Detect which cell encompasses the target text, then output its (X, Y) center coordinate. 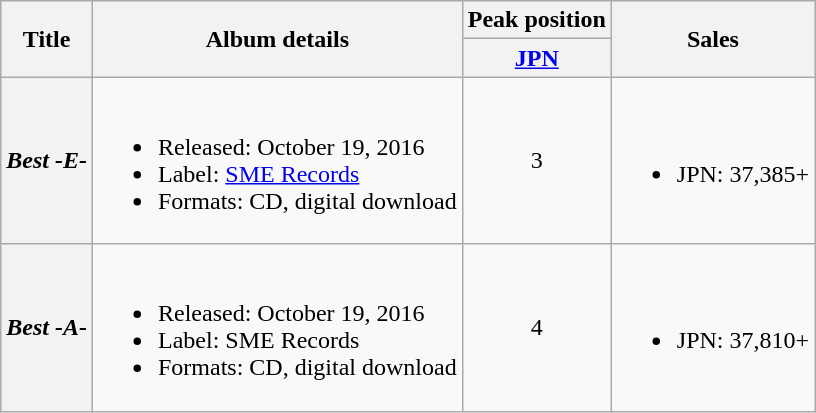
3 (536, 160)
JPN: 37,385+ (712, 160)
Sales (712, 39)
Peak position (536, 20)
Best -A- (47, 328)
4 (536, 328)
JPN (536, 58)
JPN: 37,810+ (712, 328)
Album details (277, 39)
Title (47, 39)
Best -E- (47, 160)
